Output the [X, Y] coordinate of the center of the cell containing the given text.  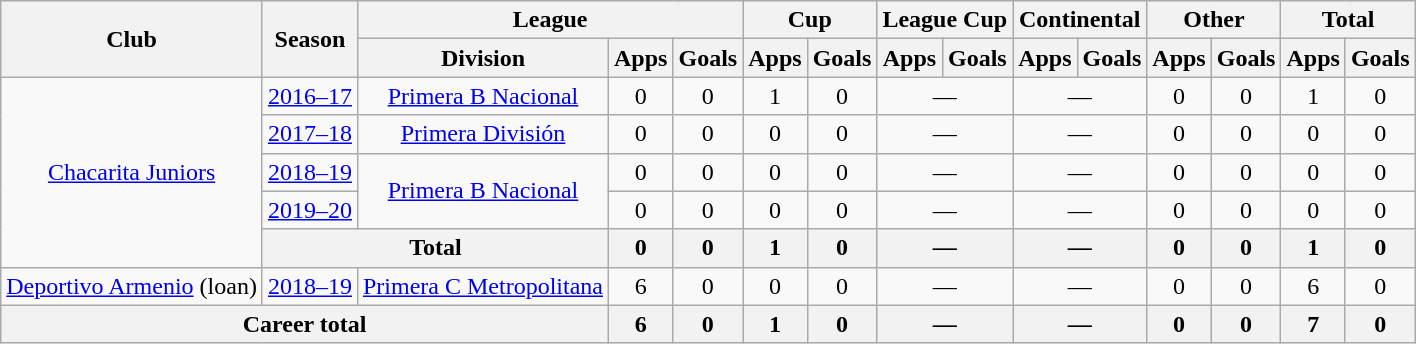
Other [1214, 20]
7 [1313, 324]
2019–20 [310, 210]
Primera C Metropolitana [482, 286]
Primera División [482, 134]
League Cup [945, 20]
Season [310, 39]
Chacarita Juniors [132, 172]
League [550, 20]
Deportivo Armenio (loan) [132, 286]
2016–17 [310, 96]
Career total [305, 324]
Cup [810, 20]
Division [482, 58]
Club [132, 39]
2017–18 [310, 134]
Continental [1080, 20]
